For the text-containing cell, return its midpoint in [x, y] coordinate format. 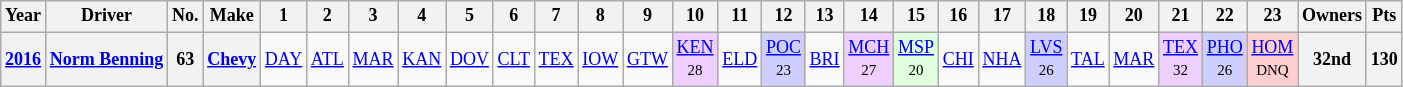
KEN28 [695, 59]
HOMDNQ [1272, 59]
GTW [648, 59]
6 [514, 16]
12 [784, 16]
NHA [1002, 59]
IOW [600, 59]
Pts [1384, 16]
17 [1002, 16]
19 [1088, 16]
20 [1134, 16]
ATL [328, 59]
2016 [24, 59]
KAN [422, 59]
CHI [958, 59]
16 [958, 16]
8 [600, 16]
4 [422, 16]
ELD [740, 59]
Year [24, 16]
18 [1046, 16]
TEX32 [1181, 59]
7 [556, 16]
TEX [556, 59]
3 [373, 16]
130 [1384, 59]
TAL [1088, 59]
23 [1272, 16]
13 [824, 16]
CLT [514, 59]
32nd [1332, 59]
22 [1224, 16]
LVS26 [1046, 59]
9 [648, 16]
PHO26 [1224, 59]
11 [740, 16]
10 [695, 16]
14 [869, 16]
DAY [283, 59]
63 [186, 59]
2 [328, 16]
5 [470, 16]
Make [232, 16]
15 [916, 16]
BRI [824, 59]
Norm Benning [106, 59]
MSP20 [916, 59]
MCH27 [869, 59]
Owners [1332, 16]
Chevy [232, 59]
No. [186, 16]
DOV [470, 59]
Driver [106, 16]
POC23 [784, 59]
21 [1181, 16]
1 [283, 16]
